From the cell containing the given text, extract its center point as (x, y) coordinate. 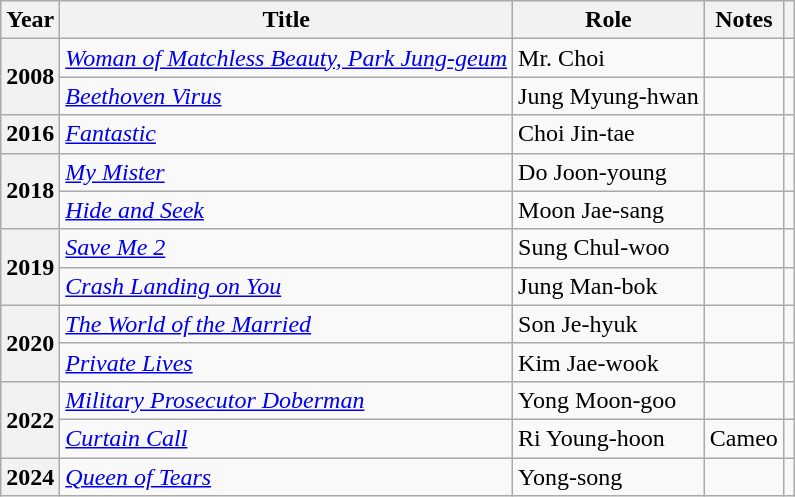
Fantastic (286, 134)
2020 (30, 343)
Jung Man-bok (609, 286)
2022 (30, 419)
Military Prosecutor Doberman (286, 400)
The World of the Married (286, 324)
Do Joon-young (609, 172)
Yong Moon-goo (609, 400)
Curtain Call (286, 438)
Jung Myung-hwan (609, 96)
Notes (744, 20)
2018 (30, 191)
Mr. Choi (609, 58)
Sung Chul-woo (609, 248)
Save Me 2 (286, 248)
Cameo (744, 438)
Queen of Tears (286, 477)
Woman of Matchless Beauty, Park Jung-geum (286, 58)
My Mister (286, 172)
Role (609, 20)
2024 (30, 477)
Choi Jin-tae (609, 134)
Crash Landing on You (286, 286)
Ri Young-hoon (609, 438)
Beethoven Virus (286, 96)
Moon Jae-sang (609, 210)
2008 (30, 77)
2016 (30, 134)
Title (286, 20)
Son Je-hyuk (609, 324)
Year (30, 20)
2019 (30, 267)
Yong-song (609, 477)
Private Lives (286, 362)
Kim Jae-wook (609, 362)
Hide and Seek (286, 210)
